Determine the [X, Y] coordinate at the center of the cell enclosing the given text.  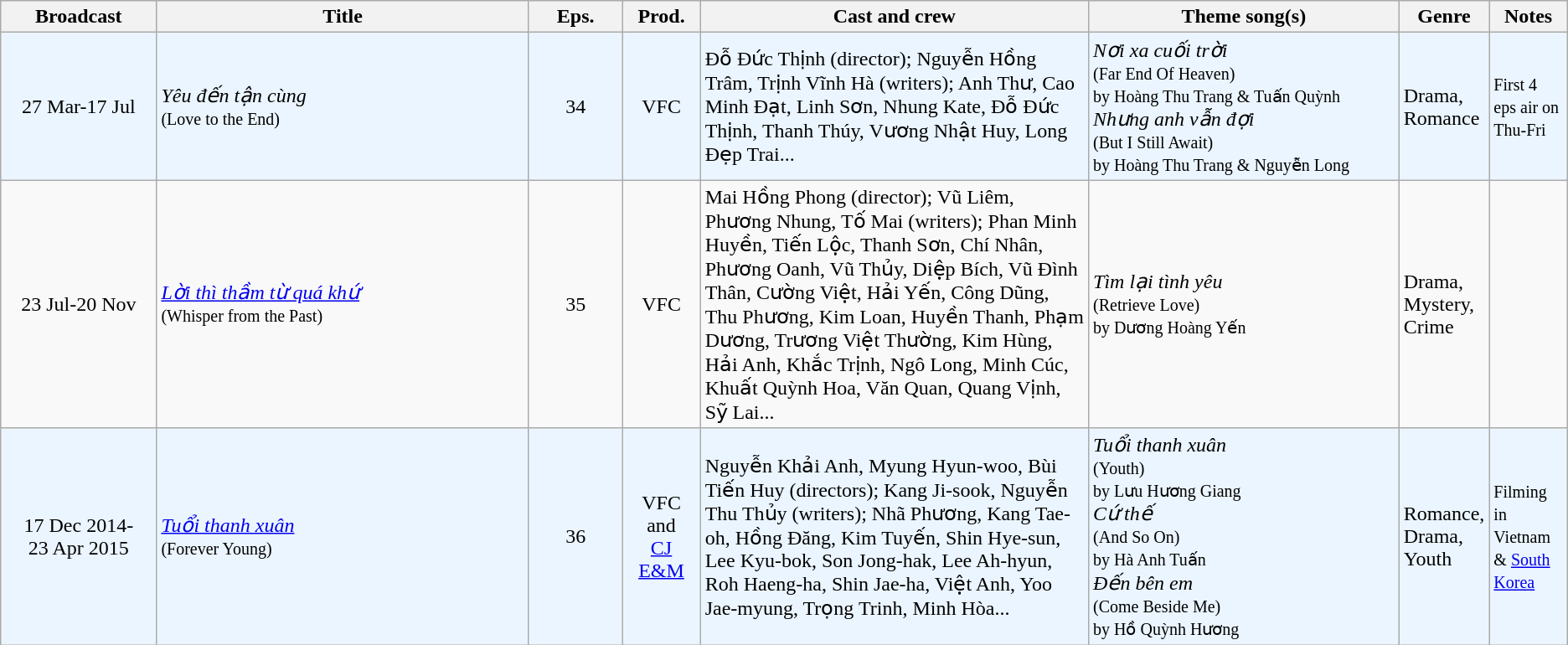
Prod. [662, 17]
35 [575, 304]
Drama, Romance [1444, 106]
36 [575, 536]
Genre [1444, 17]
Tuổi thanh xuân (Forever Young) [343, 536]
Tìm lại tình yêu (Retrieve Love)by Dương Hoàng Yến [1245, 304]
Lời thì thầm từ quá khứ (Whisper from the Past) [343, 304]
Filming in Vietnam & South Korea [1528, 536]
Nơi xa cuối trời (Far End Of Heaven)by Hoàng Thu Trang & Tuấn QuỳnhNhưng anh vẫn đợi (But I Still Await)by Hoàng Thu Trang & Nguyễn Long [1245, 106]
Cast and crew [895, 17]
34 [575, 106]
Title [343, 17]
Romance, Drama, Youth [1444, 536]
27 Mar-17 Jul [79, 106]
Yêu đến tận cùng (Love to the End) [343, 106]
Tuổi thanh xuân (Youth)by Lưu Hương GiangCứ thế (And So On)by Hà Anh TuấnĐến bên em (Come Beside Me)by Hồ Quỳnh Hương [1245, 536]
Notes [1528, 17]
Theme song(s) [1245, 17]
Eps. [575, 17]
VFCandCJ E&M [662, 536]
Drama, Mystery, Crime [1444, 304]
Broadcast [79, 17]
17 Dec 2014-23 Apr 2015 [79, 536]
23 Jul-20 Nov [79, 304]
First 4 eps air on Thu-Fri [1528, 106]
